Return [x, y] of the center of cell containing provided text 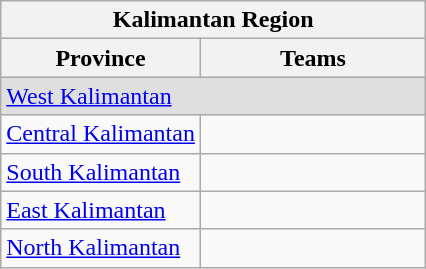
North Kalimantan [101, 248]
Kalimantan Region [214, 20]
Province [101, 58]
East Kalimantan [101, 210]
South Kalimantan [101, 172]
West Kalimantan [214, 96]
Central Kalimantan [101, 134]
Teams [312, 58]
